Capture the cell that displays the provided text and extract its (x, y) central coordinate. 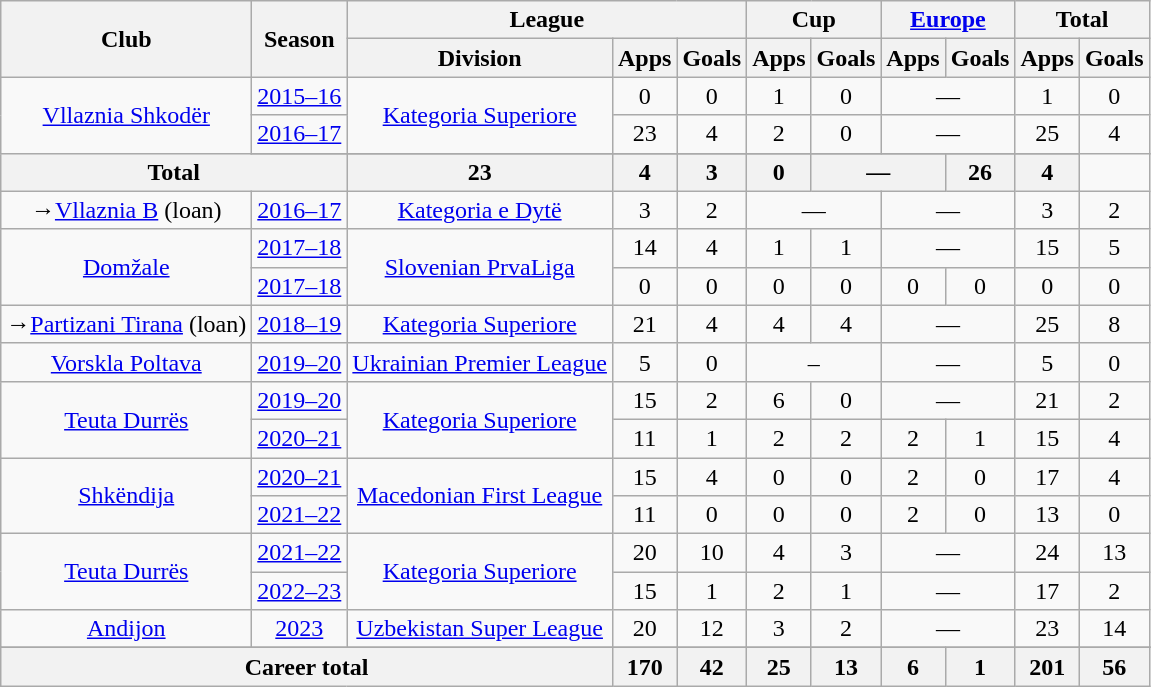
→Vllaznia B (loan) (126, 210)
Domžale (126, 267)
201 (1047, 667)
8 (1114, 324)
Kategoria e Dytë (480, 210)
24 (1047, 553)
12 (712, 629)
Cup (814, 20)
Uzbekistan Super League (480, 629)
26 (980, 172)
Slovenian PrvaLiga (480, 267)
Shkëndija (126, 496)
Andijon (126, 629)
2022–23 (300, 591)
2015–16 (300, 96)
– (814, 362)
Macedonian First League (480, 496)
Vllaznia Shkodër (126, 115)
2018–19 (300, 324)
Vorskla Poltava (126, 362)
170 (644, 667)
Division (480, 58)
Career total (307, 667)
Season (300, 39)
10 (712, 553)
Europe (948, 20)
2023 (300, 629)
Club (126, 39)
League (547, 20)
42 (712, 667)
Ukrainian Premier League (480, 362)
→Partizani Tirana (loan) (126, 324)
56 (1114, 667)
